Find where the given text appears and provide that cell's center as (x, y) coordinate. 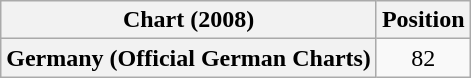
82 (423, 58)
Position (423, 20)
Chart (2008) (189, 20)
Germany (Official German Charts) (189, 58)
